Determine the [x, y] coordinate at the center of the cell enclosing the given text.  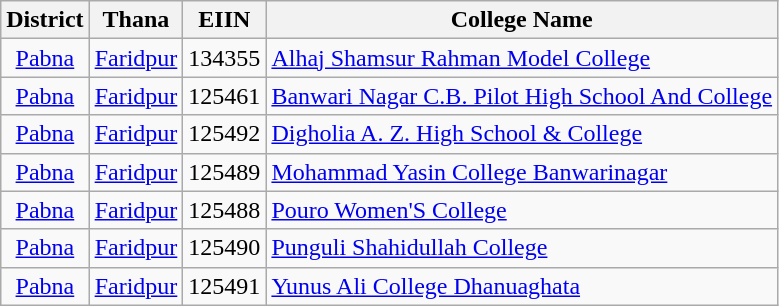
125492 [224, 134]
125461 [224, 96]
Yunus Ali College Dhanuaghata [522, 286]
Thana [136, 20]
District [45, 20]
134355 [224, 58]
125490 [224, 248]
College Name [522, 20]
Pouro Women'S College [522, 210]
Alhaj Shamsur Rahman Model College [522, 58]
Mohammad Yasin College Banwarinagar [522, 172]
125488 [224, 210]
Digholia A. Z. High School & College [522, 134]
125489 [224, 172]
EIIN [224, 20]
Punguli Shahidullah College [522, 248]
125491 [224, 286]
Banwari Nagar C.B. Pilot High School And College [522, 96]
